Locate the cell with the specified text and output its [x, y] center coordinate. 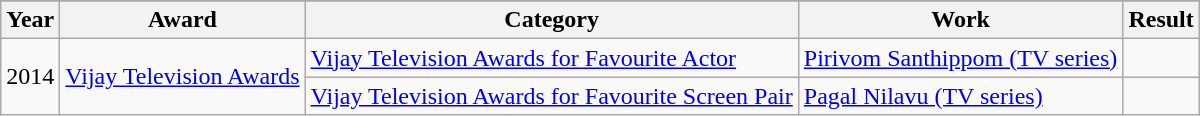
Award [182, 20]
Vijay Television Awards for Favourite Actor [552, 58]
Result [1161, 20]
Category [552, 20]
Pagal Nilavu (TV series) [960, 96]
Vijay Television Awards for Favourite Screen Pair [552, 96]
Pirivom Santhippom (TV series) [960, 58]
Work [960, 20]
2014 [30, 77]
Vijay Television Awards [182, 77]
Year [30, 20]
